Locate the cell with the specified text and output its [X, Y] center coordinate. 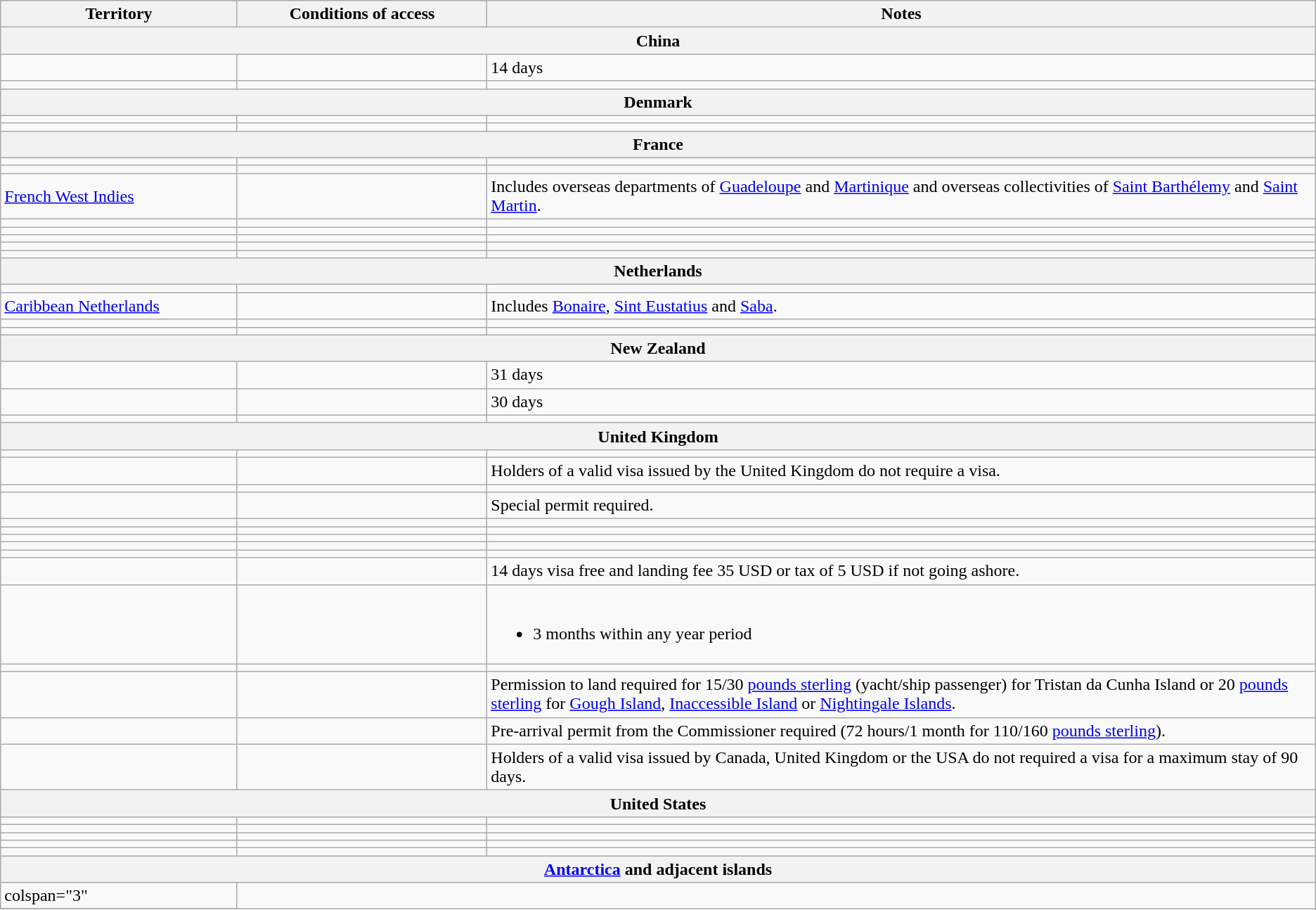
United States [658, 803]
United Kingdom [658, 436]
New Zealand [658, 348]
Special permit required. [901, 506]
colspan="3" [120, 896]
Notes [901, 14]
Denmark [658, 102]
Holders of a valid visa issued by Canada, United Kingdom or the USA do not required a visa for a maximum stay of 90 days. [901, 767]
Territory [120, 14]
14 days [901, 68]
Conditions of access [361, 14]
Holders of a valid visa issued by the United Kingdom do not require a visa. [901, 470]
Antarctica and adjacent islands [658, 869]
14 days visa free and landing fee 35 USD or tax of 5 USD if not going ashore. [901, 571]
Includes Bonaire, Sint Eustatius and Saba. [901, 306]
Netherlands [658, 271]
France [658, 144]
3 months within any year period [901, 624]
30 days [901, 402]
Caribbean Netherlands [120, 306]
31 days [901, 375]
Pre-arrival permit from the Commissioner required (72 hours/1 month for 110/160 pounds sterling). [901, 731]
French West Indies [120, 196]
China [658, 41]
Includes overseas departments of Guadeloupe and Martinique and overseas collectivities of Saint Barthélemy and Saint Martin. [901, 196]
